Scan for the cell matching the given text and deliver its [x, y] coordinate at center. 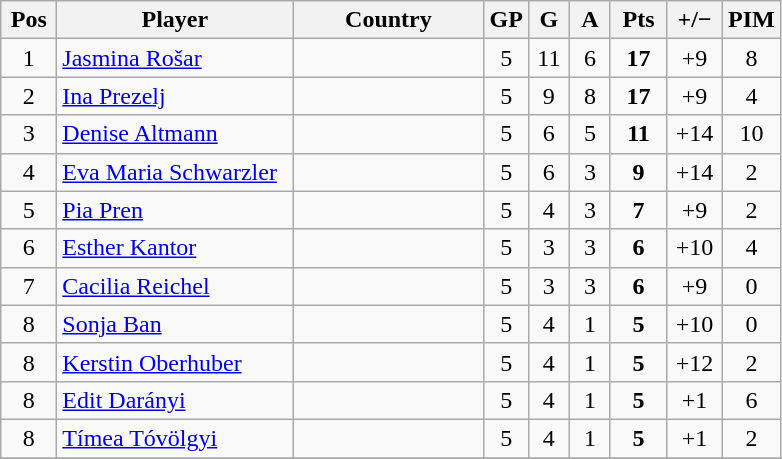
Esther Kantor [175, 248]
Sonja Ban [175, 324]
Jasmina Rošar [175, 58]
Player [175, 20]
Cacilia Reichel [175, 286]
PIM [752, 20]
Kerstin Oberhuber [175, 362]
A [590, 20]
+/− [695, 20]
Pts [638, 20]
Pia Pren [175, 210]
Denise Altmann [175, 134]
10 [752, 134]
Ina Prezelj [175, 96]
Eva Maria Schwarzler [175, 172]
Tímea Tóvölgyi [175, 438]
Country [388, 20]
+12 [695, 362]
Edit Darányi [175, 400]
G [548, 20]
GP [506, 20]
Pos [29, 20]
